Return the [X, Y] coordinate for the center point of the cell that contains the specified text.  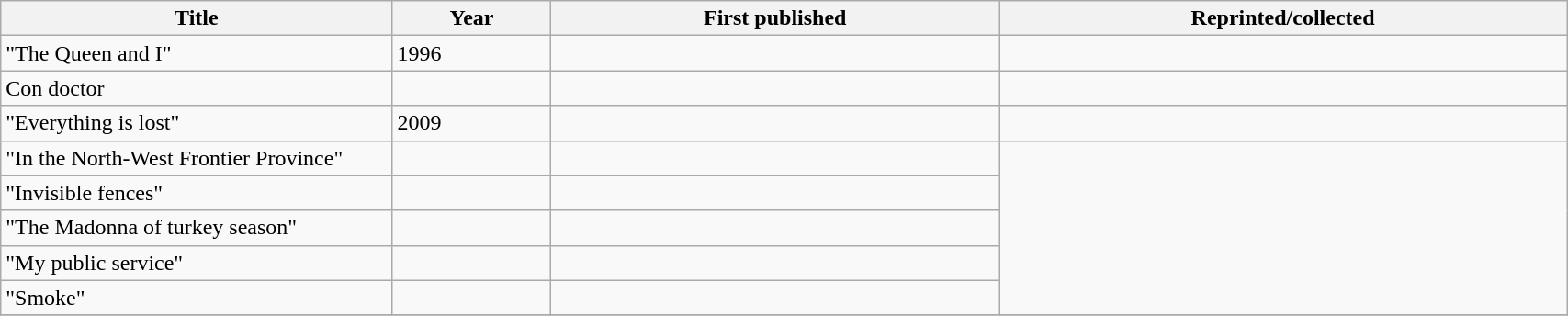
"In the North-West Frontier Province" [197, 158]
"My public service" [197, 263]
"The Queen and I" [197, 53]
"The Madonna of turkey season" [197, 228]
First published [775, 18]
Year [472, 18]
Title [197, 18]
"Invisible fences" [197, 193]
1996 [472, 53]
Con doctor [197, 88]
Reprinted/collected [1283, 18]
"Everything is lost" [197, 123]
"Smoke" [197, 298]
2009 [472, 123]
